Provide the (X, Y) coordinate of the cell's center where the given text is located.  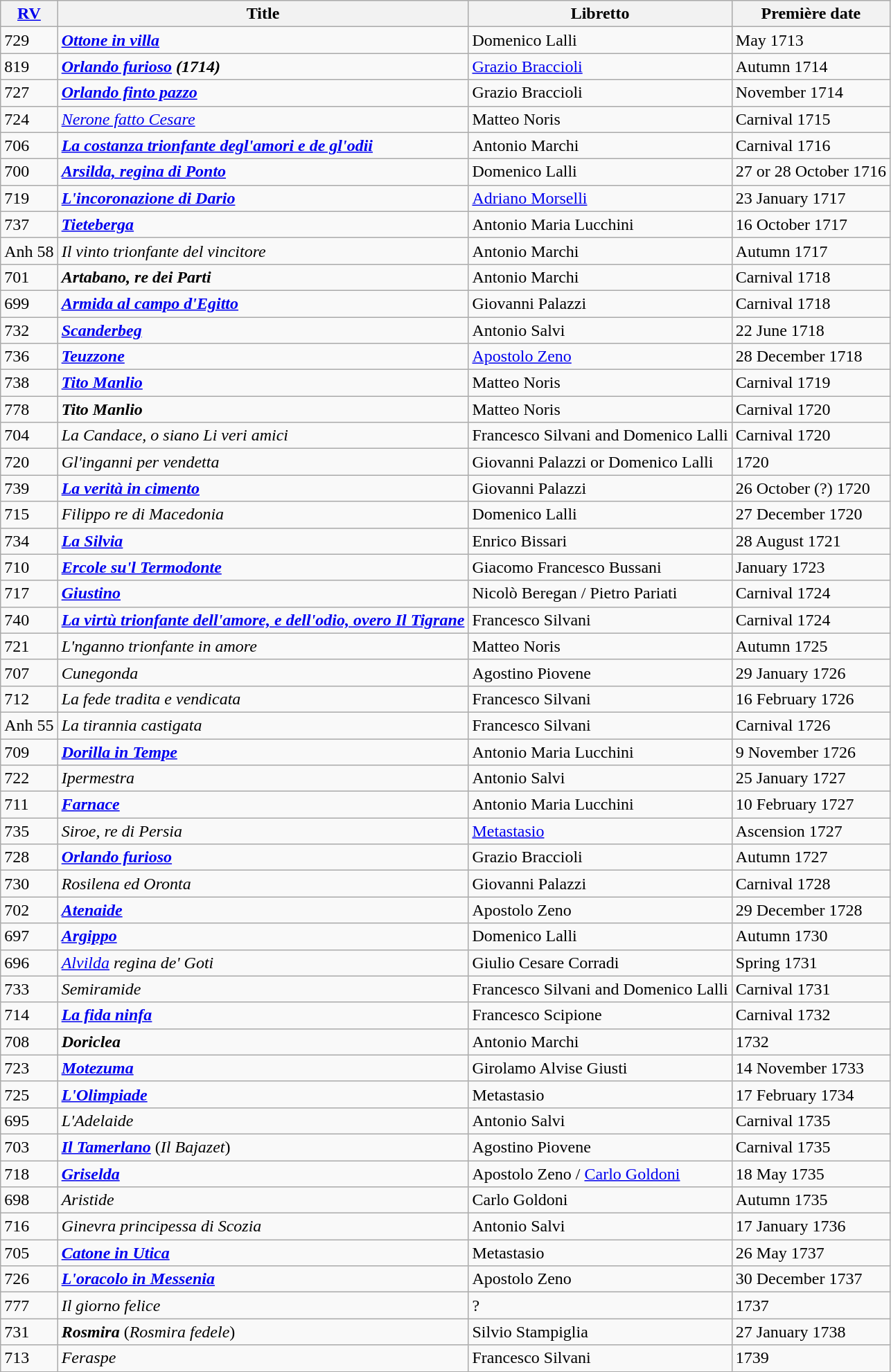
698 (29, 1200)
Carnival 1715 (811, 119)
709 (29, 751)
November 1714 (811, 93)
Orlando furioso (263, 857)
La Candace, o siano Li veri amici (263, 436)
1732 (811, 1042)
January 1723 (811, 567)
28 December 1718 (811, 357)
Carlo Goldoni (600, 1200)
Carnival 1716 (811, 145)
Siroe, re di Persia (263, 831)
Silvio Stampiglia (600, 1332)
778 (29, 409)
Argippo (263, 936)
Griselda (263, 1174)
L'Adelaide (263, 1121)
Autumn 1735 (811, 1200)
696 (29, 963)
Autumn 1727 (811, 857)
Catone in Utica (263, 1253)
23 January 1717 (811, 198)
1720 (811, 462)
Filippo re di Macedonia (263, 515)
16 October 1717 (811, 224)
May 1713 (811, 40)
Tieteberga (263, 224)
700 (29, 172)
La costanza trionfante degl'amori e de gl'odii (263, 145)
Autumn 1725 (811, 646)
1739 (811, 1358)
Giacomo Francesco Bussani (600, 567)
738 (29, 383)
699 (29, 303)
Autumn 1717 (811, 251)
Arsilda, regina di Ponto (263, 172)
737 (29, 224)
Cunegonda (263, 672)
L'Olimpiade (263, 1094)
29 January 1726 (811, 672)
Feraspe (263, 1358)
718 (29, 1174)
Rosilena ed Oronta (263, 884)
701 (29, 277)
La fede tradita e vendicata (263, 699)
9 November 1726 (811, 751)
Carnival 1732 (811, 1015)
777 (29, 1306)
22 June 1718 (811, 330)
1737 (811, 1306)
Alvilda regina de' Goti (263, 963)
713 (29, 1358)
Anh 55 (29, 725)
Giulio Cesare Corradi (600, 963)
716 (29, 1227)
26 October (?) 1720 (811, 488)
25 January 1727 (811, 778)
Ginevra principessa di Scozia (263, 1227)
L'nganno trionfante in amore (263, 646)
740 (29, 620)
Semiramide (263, 989)
717 (29, 594)
703 (29, 1147)
Il giorno felice (263, 1306)
712 (29, 699)
17 January 1736 (811, 1227)
Doriclea (263, 1042)
722 (29, 778)
Dorilla in Tempe (263, 751)
Nicolò Beregan / Pietro Pariati (600, 594)
La fida ninfa (263, 1015)
704 (29, 436)
Motezuma (263, 1068)
Artabano, re dei Parti (263, 277)
27 January 1738 (811, 1332)
730 (29, 884)
Libretto (600, 14)
705 (29, 1253)
710 (29, 567)
Giustino (263, 594)
Il Tamerlano (Il Bajazet) (263, 1147)
RV (29, 14)
714 (29, 1015)
L'incoronazione di Dario (263, 198)
27 December 1720 (811, 515)
Autumn 1730 (811, 936)
Scanderbeg (263, 330)
Girolamo Alvise Giusti (600, 1068)
Carnival 1726 (811, 725)
739 (29, 488)
726 (29, 1279)
26 May 1737 (811, 1253)
Ercole su'l Termodonte (263, 567)
731 (29, 1332)
Carnival 1728 (811, 884)
725 (29, 1094)
729 (29, 40)
708 (29, 1042)
Orlando finto pazzo (263, 93)
29 December 1728 (811, 910)
736 (29, 357)
728 (29, 857)
727 (29, 93)
18 May 1735 (811, 1174)
La tirannia castigata (263, 725)
28 August 1721 (811, 541)
Spring 1731 (811, 963)
Title (263, 14)
Aristide (263, 1200)
Enrico Bissari (600, 541)
14 November 1733 (811, 1068)
Ipermestra (263, 778)
733 (29, 989)
Anh 58 (29, 251)
Gl'inganni per vendetta (263, 462)
697 (29, 936)
Première date (811, 14)
? (600, 1306)
Il vinto trionfante del vincitore (263, 251)
Atenaide (263, 910)
Farnace (263, 805)
819 (29, 66)
27 or 28 October 1716 (811, 172)
La verità in cimento (263, 488)
Teuzzone (263, 357)
719 (29, 198)
732 (29, 330)
Giovanni Palazzi or Domenico Lalli (600, 462)
10 February 1727 (811, 805)
723 (29, 1068)
Armida al campo d'Egitto (263, 303)
16 February 1726 (811, 699)
734 (29, 541)
Orlando furioso (1714) (263, 66)
Nerone fatto Cesare (263, 119)
Apostolo Zeno / Carlo Goldoni (600, 1174)
702 (29, 910)
Francesco Scipione (600, 1015)
Carnival 1731 (811, 989)
L'oracolo in Messenia (263, 1279)
Ascension 1727 (811, 831)
Ottone in villa (263, 40)
Adriano Morselli (600, 198)
707 (29, 672)
Carnival 1719 (811, 383)
La virtù trionfante dell'amore, e dell'odio, overo Il Tigrane (263, 620)
721 (29, 646)
706 (29, 145)
724 (29, 119)
Autumn 1714 (811, 66)
30 December 1737 (811, 1279)
La Silvia (263, 541)
711 (29, 805)
Rosmira (Rosmira fedele) (263, 1332)
720 (29, 462)
735 (29, 831)
17 February 1734 (811, 1094)
715 (29, 515)
695 (29, 1121)
